Pinpoint the cell where the given text exists, returning its [x, y] midpoint coordinate. 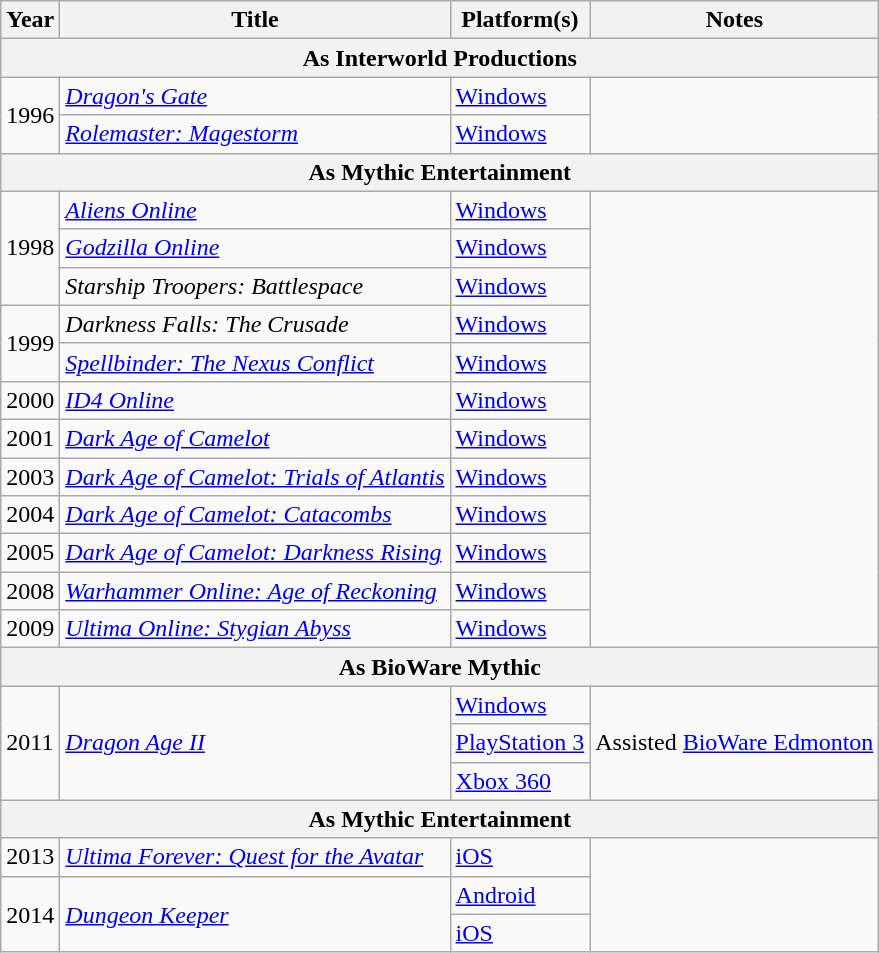
Android [520, 895]
PlayStation 3 [520, 743]
Xbox 360 [520, 781]
Platform(s) [520, 20]
2004 [30, 515]
1999 [30, 343]
As Interworld Productions [440, 58]
Dark Age of Camelot: Trials of Atlantis [255, 477]
Dragon Age II [255, 743]
2013 [30, 857]
1996 [30, 115]
Rolemaster: Magestorm [255, 134]
Ultima Forever: Quest for the Avatar [255, 857]
Dungeon Keeper [255, 914]
Assisted BioWare Edmonton [734, 743]
2008 [30, 591]
1998 [30, 248]
2009 [30, 629]
2011 [30, 743]
Dark Age of Camelot: Catacombs [255, 515]
Title [255, 20]
Dark Age of Camelot [255, 438]
Darkness Falls: The Crusade [255, 324]
2001 [30, 438]
Notes [734, 20]
Dark Age of Camelot: Darkness Rising [255, 553]
Dragon's Gate [255, 96]
ID4 Online [255, 400]
2005 [30, 553]
2000 [30, 400]
Warhammer Online: Age of Reckoning [255, 591]
Aliens Online [255, 210]
2014 [30, 914]
Godzilla Online [255, 248]
Starship Troopers: Battlespace [255, 286]
Ultima Online: Stygian Abyss [255, 629]
Year [30, 20]
As BioWare Mythic [440, 667]
Spellbinder: The Nexus Conflict [255, 362]
2003 [30, 477]
